Detect which cell encompasses the target text, then output its [x, y] center coordinate. 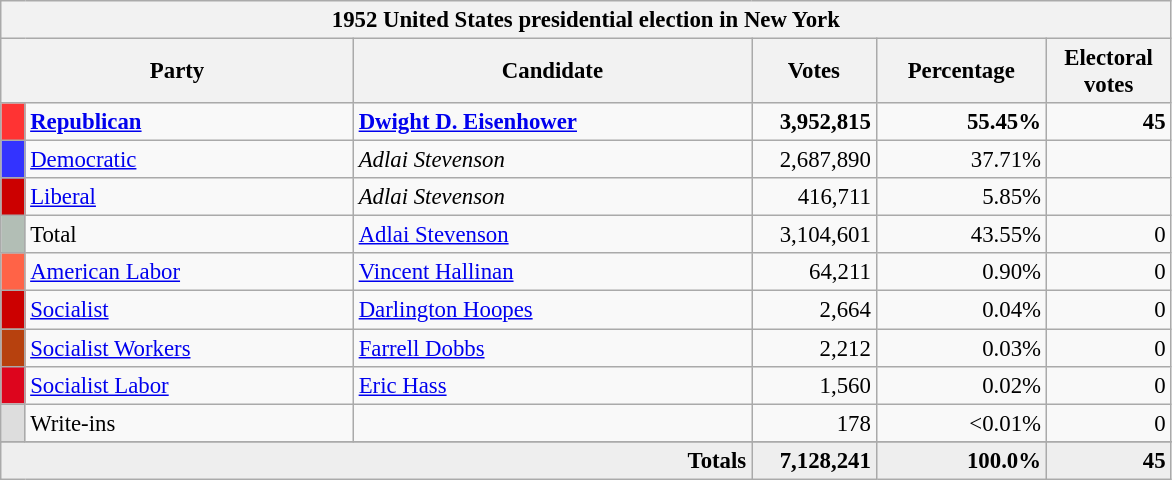
2,664 [814, 310]
178 [814, 423]
Socialist [189, 310]
Socialist Workers [189, 348]
Socialist Labor [189, 385]
64,211 [814, 273]
Party [178, 72]
Totals [376, 460]
0.04% [961, 310]
0.02% [961, 385]
5.85% [961, 197]
Democratic [189, 160]
43.55% [961, 235]
Eric Hass [552, 385]
Percentage [961, 72]
Liberal [189, 197]
3,104,601 [814, 235]
3,952,815 [814, 122]
<0.01% [961, 423]
2,687,890 [814, 160]
2,212 [814, 348]
55.45% [961, 122]
Candidate [552, 72]
1,560 [814, 385]
American Labor [189, 273]
Republican [189, 122]
0.90% [961, 273]
37.71% [961, 160]
Farrell Dobbs [552, 348]
Darlington Hoopes [552, 310]
Write-ins [189, 423]
0.03% [961, 348]
Electoral votes [1108, 72]
100.0% [961, 460]
Votes [814, 72]
Total [189, 235]
416,711 [814, 197]
Dwight D. Eisenhower [552, 122]
7,128,241 [814, 460]
Vincent Hallinan [552, 273]
1952 United States presidential election in New York [586, 20]
